Extract the [x, y] coordinate from the center of the cell holding the provided text.  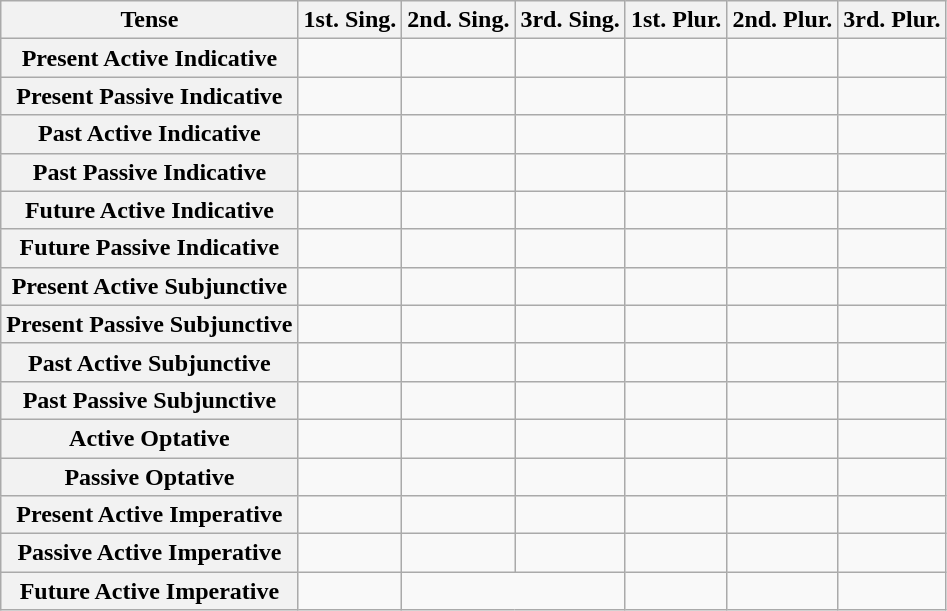
Future Active Imperative [150, 591]
Present Passive Indicative [150, 96]
Present Active Imperative [150, 515]
Present Passive Subjunctive [150, 324]
Past Passive Indicative [150, 172]
2nd. Sing. [458, 20]
1st. Sing. [350, 20]
Future Passive Indicative [150, 248]
Active Optative [150, 438]
Tense [150, 20]
Future Active Indicative [150, 210]
3rd. Sing. [570, 20]
Passive Optative [150, 477]
Present Active Indicative [150, 58]
Past Active Indicative [150, 134]
Past Active Subjunctive [150, 362]
Past Passive Subjunctive [150, 400]
3rd. Plur. [892, 20]
Present Active Subjunctive [150, 286]
1st. Plur. [676, 20]
2nd. Plur. [782, 20]
Passive Active Imperative [150, 553]
